Scan for the cell matching the given text and deliver its (X, Y) coordinate at center. 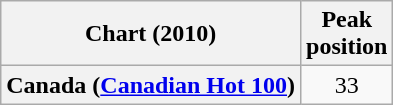
33 (347, 85)
Peakposition (347, 34)
Chart (2010) (151, 34)
Canada (Canadian Hot 100) (151, 85)
